Determine the (X, Y) coordinate at the center of the cell enclosing the given text.  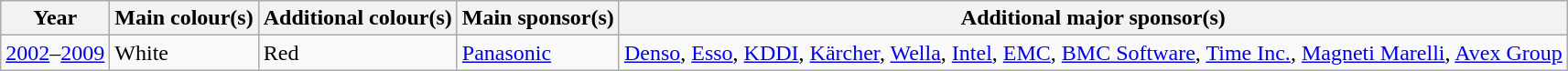
Year (55, 18)
Additional major sponsor(s) (1093, 18)
Denso, Esso, KDDI, Kärcher, Wella, Intel, EMC, BMC Software, Time Inc., Magneti Marelli, Avex Group (1093, 53)
White (184, 53)
Additional colour(s) (357, 18)
Red (357, 53)
Panasonic (538, 53)
Main sponsor(s) (538, 18)
Main colour(s) (184, 18)
2002–2009 (55, 53)
